Identify which cell holds the provided text, then report its [x, y] central coordinate. 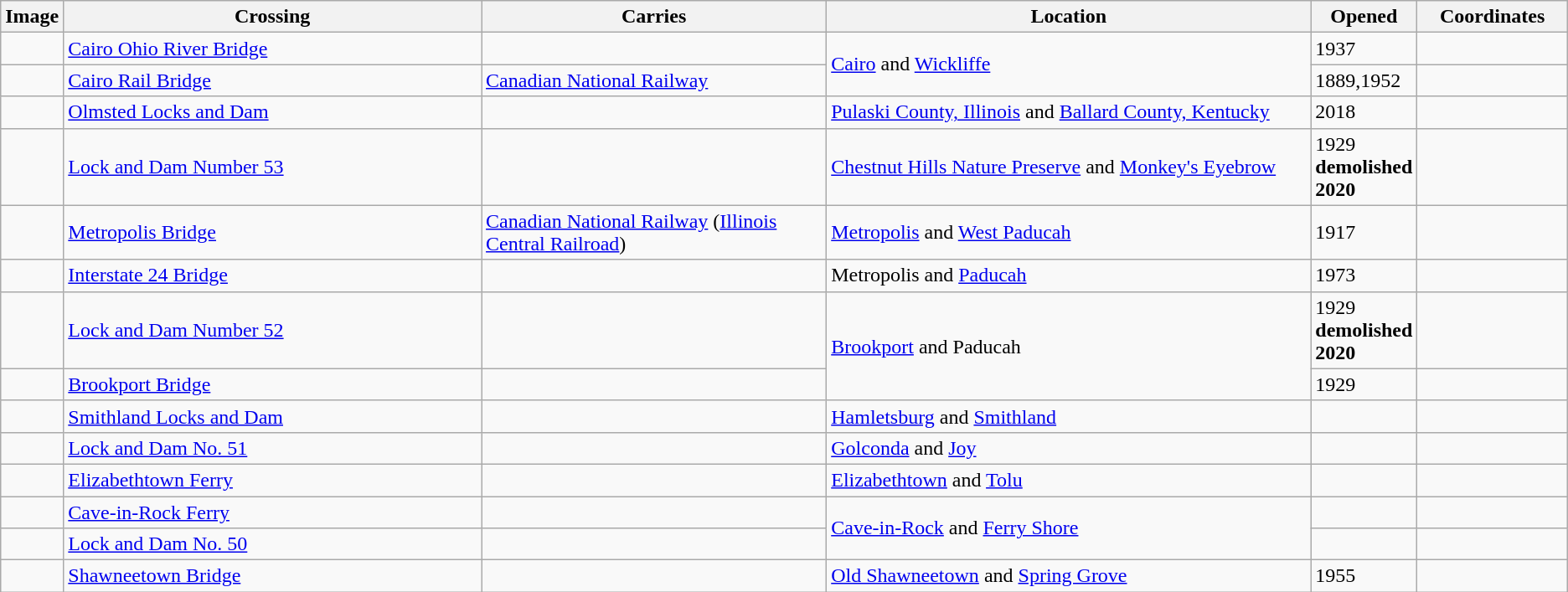
Chestnut Hills Nature Preserve and Monkey's Eyebrow [1069, 167]
Elizabethtown and Tolu [1069, 480]
Metropolis and Paducah [1069, 275]
Brookport Bridge [273, 384]
Lock and Dam No. 51 [273, 448]
1929 [1364, 384]
Cairo and Wickliffe [1069, 64]
Canadian National Railway (Illinois Central Railroad) [654, 233]
Golconda and Joy [1069, 448]
Opened [1364, 17]
Lock and Dam No. 50 [273, 544]
Cave-in-Rock and Ferry Shore [1069, 528]
Elizabethtown Ferry [273, 480]
Lock and Dam Number 53 [273, 167]
Old Shawneetown and Spring Grove [1069, 576]
Lock and Dam Number 52 [273, 330]
1889,1952 [1364, 80]
Crossing [273, 17]
1955 [1364, 576]
2018 [1364, 112]
1917 [1364, 233]
Pulaski County, Illinois and Ballard County, Kentucky [1069, 112]
1973 [1364, 275]
Olmsted Locks and Dam [273, 112]
1937 [1364, 49]
Metropolis Bridge [273, 233]
Cairo Rail Bridge [273, 80]
Metropolis and West Paducah [1069, 233]
Image [32, 17]
Hamletsburg and Smithland [1069, 416]
Canadian National Railway [654, 80]
Cairo Ohio River Bridge [273, 49]
Smithland Locks and Dam [273, 416]
Coordinates [1493, 17]
Brookport and Paducah [1069, 346]
Carries [654, 17]
Shawneetown Bridge [273, 576]
Interstate 24 Bridge [273, 275]
Location [1069, 17]
Cave-in-Rock Ferry [273, 512]
